For the text-containing cell, return its midpoint in [X, Y] coordinate format. 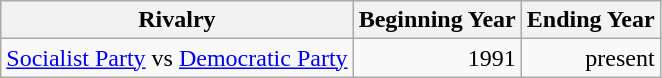
Beginning Year [437, 20]
Ending Year [590, 20]
1991 [437, 58]
Socialist Party vs Democratic Party [177, 58]
present [590, 58]
Rivalry [177, 20]
